Locate the cell with the specified text and output its (X, Y) center coordinate. 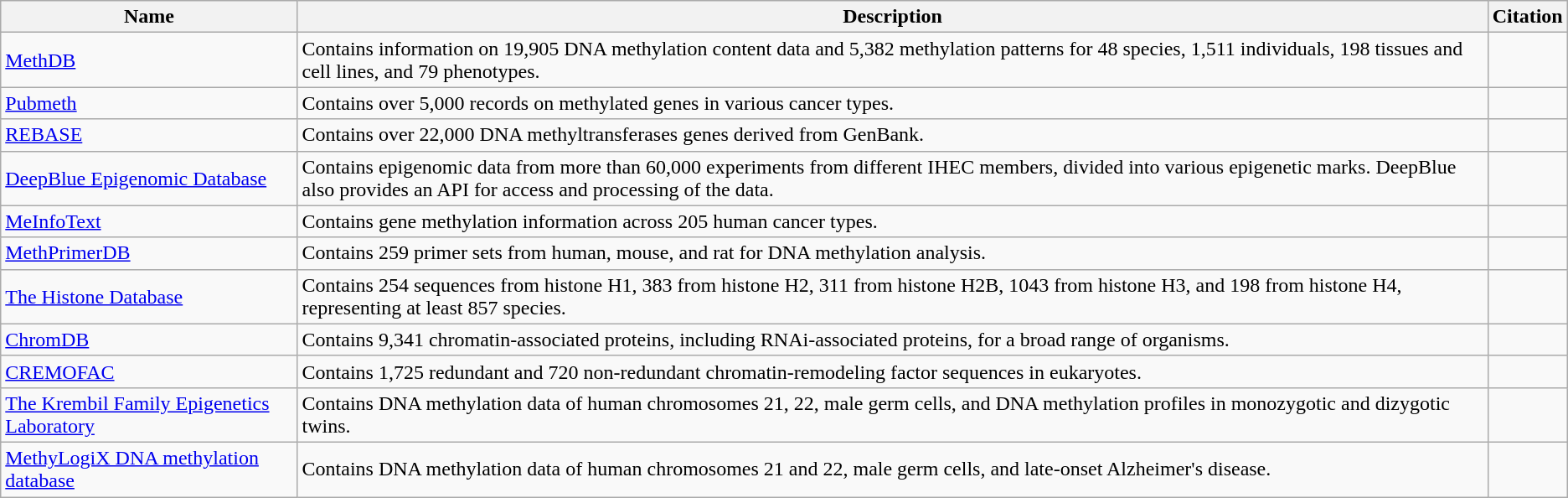
MeInfoText (149, 221)
Contains 9,341 chromatin-associated proteins, including RNAi-associated proteins, for a broad range of organisms. (893, 340)
Description (893, 17)
Name (149, 17)
Pubmeth (149, 103)
MethDB (149, 60)
ChromDB (149, 340)
Contains over 5,000 records on methylated genes in various cancer types. (893, 103)
MethPrimerDB (149, 253)
MethyLogiX DNA methylation database (149, 469)
The Krembil Family Epigenetics Laboratory (149, 414)
Contains gene methylation information across 205 human cancer types. (893, 221)
Contains DNA methylation data of human chromosomes 21, 22, male germ cells, and DNA methylation profiles in monozygotic and dizygotic twins. (893, 414)
Citation (1528, 17)
Contains 259 primer sets from human, mouse, and rat for DNA methylation analysis. (893, 253)
CREMOFAC (149, 371)
DeepBlue Epigenomic Database (149, 178)
Contains DNA methylation data of human chromosomes 21 and 22, male germ cells, and late-onset Alzheimer's disease. (893, 469)
The Histone Database (149, 297)
Contains 1,725 redundant and 720 non-redundant chromatin-remodeling factor sequences in eukaryotes. (893, 371)
REBASE (149, 135)
Contains over 22,000 DNA methyltransferases genes derived from GenBank. (893, 135)
